Return [X, Y] of the center of cell containing provided text 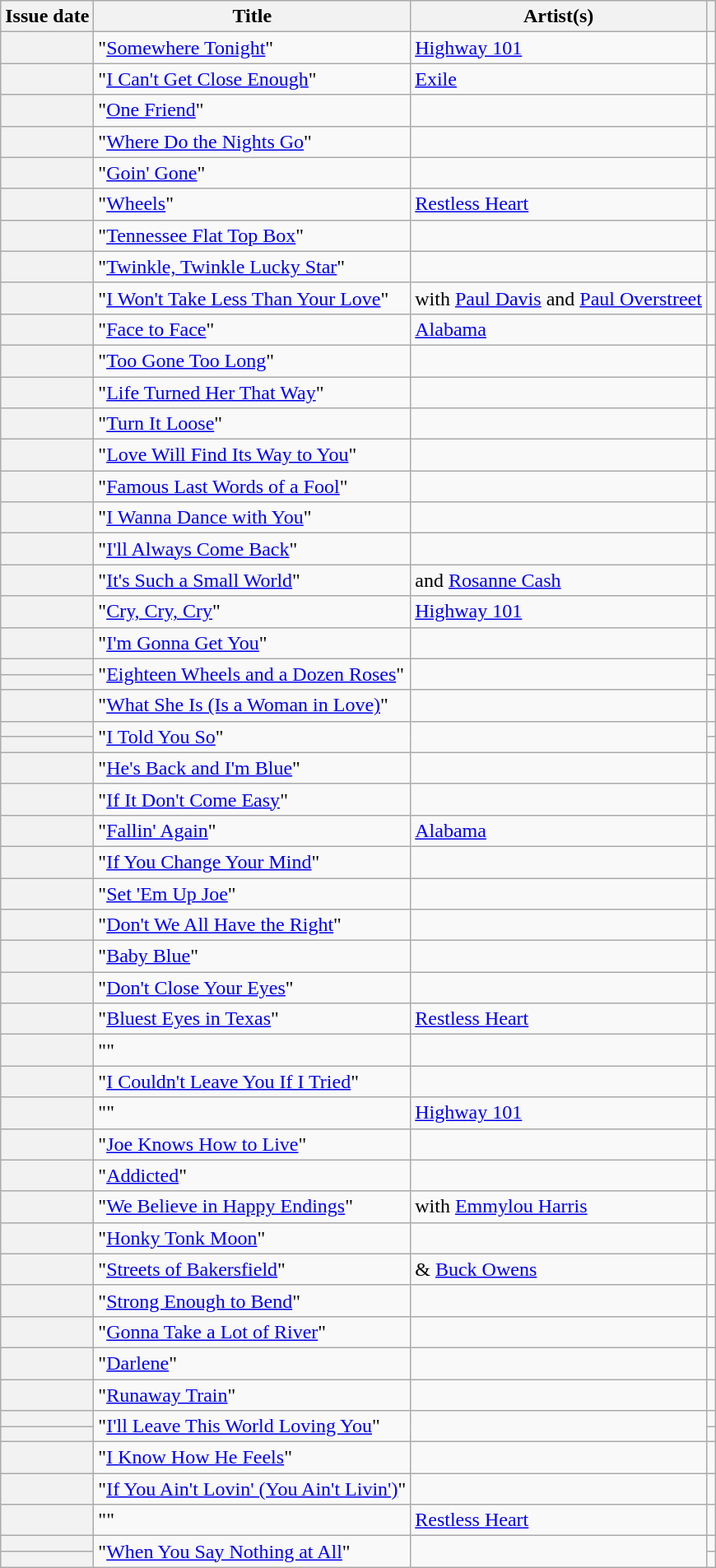
"Runaway Train" [252, 1395]
& Buck Owens [559, 1269]
"What She Is (Is a Woman in Love)" [252, 705]
"He's Back and I'm Blue" [252, 768]
"I Know How He Feels" [252, 1458]
"I'll Leave This World Loving You" [252, 1426]
"I'll Always Come Back" [252, 549]
"Tennessee Flat Top Box" [252, 235]
Title [252, 16]
"When You Say Nothing at All" [252, 1552]
"Famous Last Words of a Fool" [252, 486]
"Bluest Eyes in Texas" [252, 1019]
"Set 'Em Up Joe" [252, 893]
"Somewhere Tonight" [252, 48]
"Gonna Take a Lot of River" [252, 1332]
with Emmylou Harris [559, 1207]
"Streets of Bakersfield" [252, 1269]
"I Couldn't Leave You If I Tried" [252, 1082]
"Wheels" [252, 204]
"Eighteen Wheels and a Dozen Roses" [252, 674]
"Face to Face" [252, 329]
"If It Don't Come Easy" [252, 799]
"We Believe in Happy Endings" [252, 1207]
"One Friend" [252, 110]
"Life Turned Her That Way" [252, 393]
"I'm Gonna Get You" [252, 643]
"Too Gone Too Long" [252, 361]
"Addicted" [252, 1175]
"Don't We All Have the Right" [252, 925]
"Strong Enough to Bend" [252, 1300]
"Turn It Loose" [252, 424]
"Twinkle, Twinkle Lucky Star" [252, 267]
with Paul Davis and Paul Overstreet [559, 298]
"Darlene" [252, 1363]
"Joe Knows How to Live" [252, 1144]
"Cry, Cry, Cry" [252, 612]
"Don't Close Your Eyes" [252, 988]
Exile [559, 79]
"I Told You So" [252, 737]
Issue date [48, 16]
"Where Do the Nights Go" [252, 142]
"It's Such a Small World" [252, 580]
"Fallin' Again" [252, 831]
"I Wanna Dance with You" [252, 518]
"Love Will Find Its Way to You" [252, 455]
"Honky Tonk Moon" [252, 1238]
"If You Change Your Mind" [252, 862]
Artist(s) [559, 16]
"Goin' Gone" [252, 173]
"Baby Blue" [252, 956]
and Rosanne Cash [559, 580]
"I Won't Take Less Than Your Love" [252, 298]
"I Can't Get Close Enough" [252, 79]
"If You Ain't Lovin' (You Ain't Livin')" [252, 1489]
